Identify which cell holds the provided text, then report its [x, y] central coordinate. 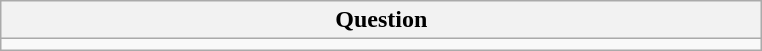
Question [382, 20]
